Pinpoint the cell where the given text exists, returning its [X, Y] midpoint coordinate. 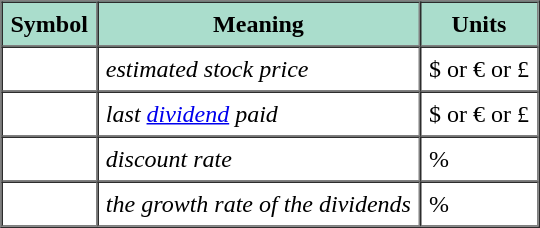
estimated stock price [258, 68]
last dividend paid [258, 114]
Units [479, 24]
Meaning [258, 24]
the growth rate of the dividends [258, 204]
discount rate [258, 158]
Symbol [50, 24]
